Capture the cell that displays the provided text and extract its [x, y] central coordinate. 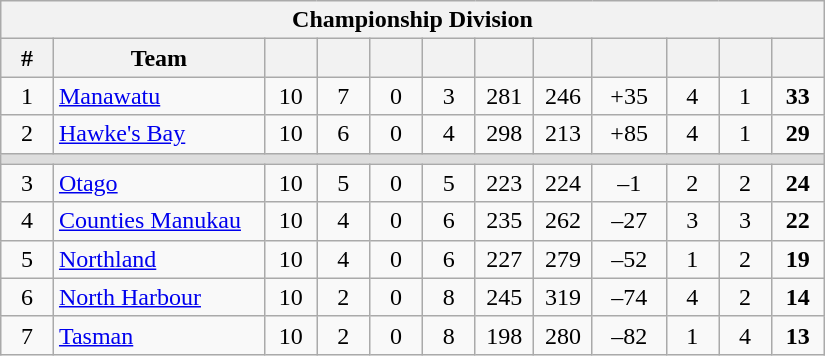
279 [564, 259]
213 [564, 134]
280 [564, 335]
Northland [158, 259]
235 [504, 221]
319 [564, 297]
246 [564, 96]
198 [504, 335]
224 [564, 183]
19 [798, 259]
Otago [158, 183]
–82 [629, 335]
–52 [629, 259]
Team [158, 58]
298 [504, 134]
Hawke's Bay [158, 134]
223 [504, 183]
24 [798, 183]
13 [798, 335]
–27 [629, 221]
Counties Manukau [158, 221]
22 [798, 221]
+35 [629, 96]
+85 [629, 134]
Championship Division [413, 20]
–74 [629, 297]
# [28, 58]
29 [798, 134]
33 [798, 96]
281 [504, 96]
–1 [629, 183]
227 [504, 259]
North Harbour [158, 297]
Manawatu [158, 96]
262 [564, 221]
Tasman [158, 335]
14 [798, 297]
245 [504, 297]
